Output the [x, y] coordinate of the center of the cell containing the given text.  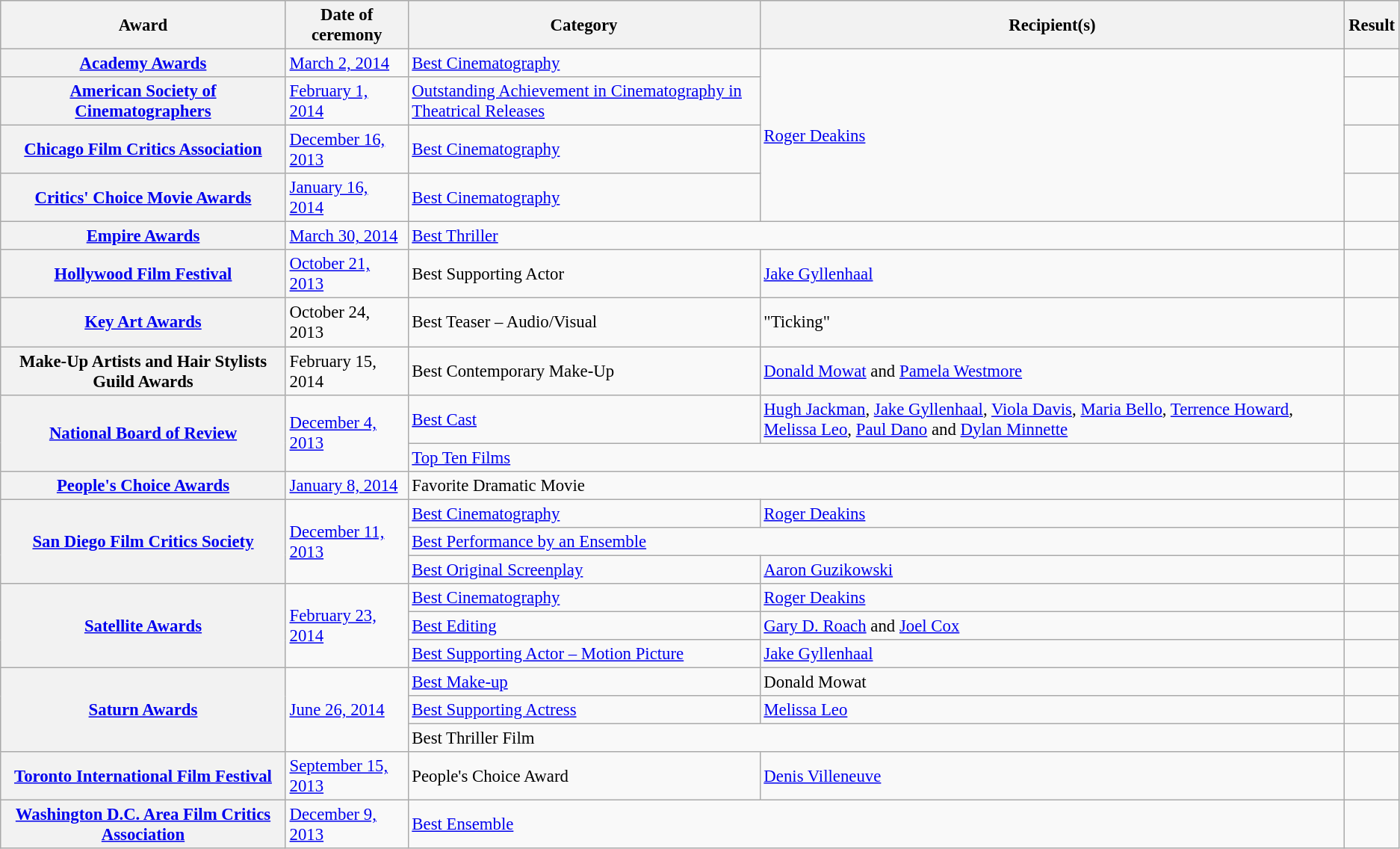
Academy Awards [143, 64]
Empire Awards [143, 236]
October 24, 2013 [347, 323]
Top Ten Films [876, 457]
Best Performance by an Ensemble [876, 542]
January 8, 2014 [347, 485]
Toronto International Film Festival [143, 776]
Hollywood Film Festival [143, 274]
Best Thriller Film [876, 738]
Best Supporting Actress [584, 710]
December 16, 2013 [347, 149]
Best Thriller [876, 236]
December 9, 2013 [347, 825]
Satellite Awards [143, 626]
December 11, 2013 [347, 541]
Gary D. Roach and Joel Cox [1052, 626]
Best Supporting Actor [584, 274]
Best Cast [584, 419]
Donald Mowat [1052, 682]
Outstanding Achievement in Cinematography in Theatrical Releases [584, 102]
People's Choice Award [584, 776]
Chicago Film Critics Association [143, 149]
Best Original Screenplay [584, 569]
February 23, 2014 [347, 626]
December 4, 2013 [347, 433]
September 15, 2013 [347, 776]
February 15, 2014 [347, 371]
October 21, 2013 [347, 274]
Make-Up Artists and Hair Stylists Guild Awards [143, 371]
Result [1372, 25]
January 16, 2014 [347, 197]
Saturn Awards [143, 710]
March 2, 2014 [347, 64]
Recipient(s) [1052, 25]
People's Choice Awards [143, 485]
March 30, 2014 [347, 236]
Favorite Dramatic Movie [876, 485]
Best Supporting Actor – Motion Picture [584, 654]
June 26, 2014 [347, 710]
American Society of Cinematographers [143, 102]
San Diego Film Critics Society [143, 541]
Critics' Choice Movie Awards [143, 197]
Award [143, 25]
Denis Villeneuve [1052, 776]
Best Editing [584, 626]
Melissa Leo [1052, 710]
Donald Mowat and Pamela Westmore [1052, 371]
Best Contemporary Make-Up [584, 371]
Best Make-up [584, 682]
National Board of Review [143, 433]
"Ticking" [1052, 323]
Washington D.C. Area Film Critics Association [143, 825]
Aaron Guzikowski [1052, 569]
Hugh Jackman, Jake Gyllenhaal, Viola Davis, Maria Bello, Terrence Howard, Melissa Leo, Paul Dano and Dylan Minnette [1052, 419]
February 1, 2014 [347, 102]
Best Teaser – Audio/Visual [584, 323]
Category [584, 25]
Best Ensemble [876, 825]
Key Art Awards [143, 323]
Date of ceremony [347, 25]
